Provide the (X, Y) coordinate of the cell's center where the given text is located.  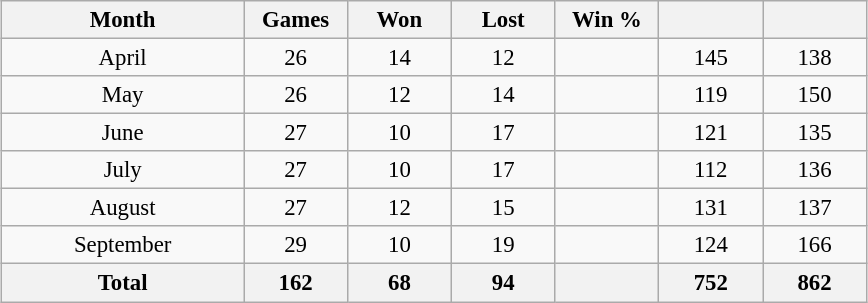
15 (503, 208)
862 (815, 283)
150 (815, 95)
124 (711, 245)
April (123, 57)
94 (503, 283)
August (123, 208)
Games (296, 20)
136 (815, 170)
Month (123, 20)
112 (711, 170)
138 (815, 57)
162 (296, 283)
137 (815, 208)
119 (711, 95)
131 (711, 208)
166 (815, 245)
752 (711, 283)
68 (399, 283)
Total (123, 283)
Won (399, 20)
135 (815, 133)
July (123, 170)
September (123, 245)
145 (711, 57)
121 (711, 133)
29 (296, 245)
June (123, 133)
Lost (503, 20)
May (123, 95)
Win % (607, 20)
19 (503, 245)
